Output the [X, Y] coordinate of the center of the cell containing the given text.  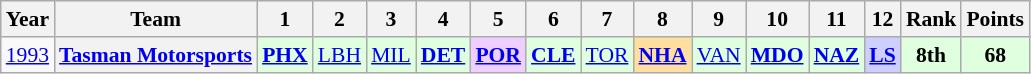
10 [778, 19]
8 [662, 19]
POR [498, 55]
2 [340, 19]
1 [285, 19]
VAN [719, 55]
1993 [28, 55]
NAZ [837, 55]
Team [156, 19]
LS [882, 55]
TOR [608, 55]
Tasman Motorsports [156, 55]
CLE [554, 55]
MDO [778, 55]
PHX [285, 55]
68 [995, 55]
Rank [932, 19]
8th [932, 55]
12 [882, 19]
4 [444, 19]
3 [391, 19]
NHA [662, 55]
7 [608, 19]
Year [28, 19]
MIL [391, 55]
DET [444, 55]
9 [719, 19]
Points [995, 19]
6 [554, 19]
11 [837, 19]
LBH [340, 55]
5 [498, 19]
